Determine the [X, Y] coordinate at the center of the cell enclosing the given text.  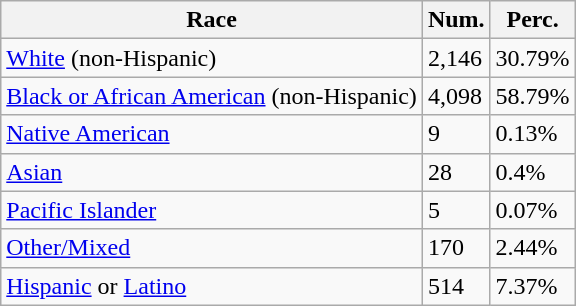
Asian [212, 172]
0.07% [532, 210]
28 [456, 172]
514 [456, 286]
30.79% [532, 58]
170 [456, 248]
0.13% [532, 134]
58.79% [532, 96]
0.4% [532, 172]
4,098 [456, 96]
2,146 [456, 58]
Hispanic or Latino [212, 286]
White (non-Hispanic) [212, 58]
Num. [456, 20]
9 [456, 134]
5 [456, 210]
Black or African American (non-Hispanic) [212, 96]
Other/Mixed [212, 248]
Race [212, 20]
Pacific Islander [212, 210]
Native American [212, 134]
Perc. [532, 20]
7.37% [532, 286]
2.44% [532, 248]
